Determine the (x, y) coordinate at the center of the cell enclosing the given text.  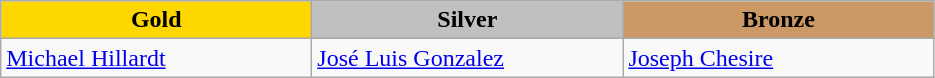
Gold (156, 20)
Silver (468, 20)
Bronze (778, 20)
Michael Hillardt (156, 58)
Joseph Chesire (778, 58)
José Luis Gonzalez (468, 58)
